Capture the cell that displays the provided text and extract its [X, Y] central coordinate. 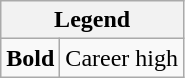
Legend [92, 20]
Career high [122, 58]
Bold [30, 58]
